Identify which cell holds the provided text, then report its [x, y] central coordinate. 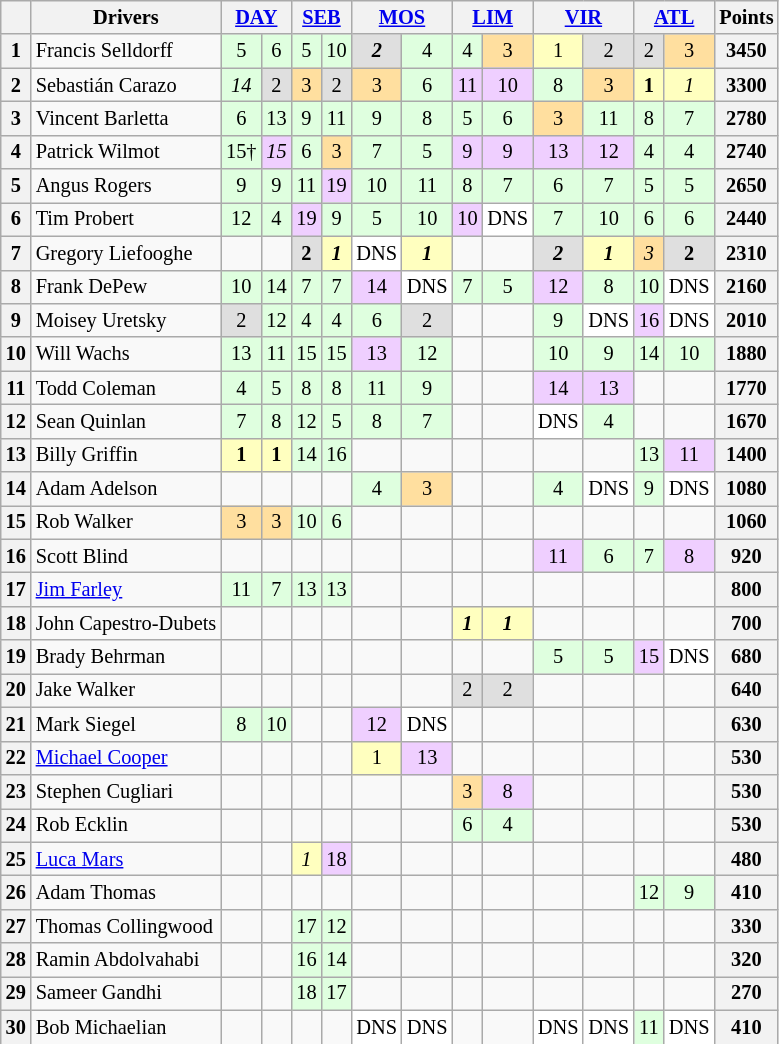
3300 [746, 85]
800 [746, 589]
15† [241, 152]
2650 [746, 186]
Mark Siegel [126, 724]
SEB [321, 17]
700 [746, 623]
320 [746, 960]
LIM [492, 17]
1770 [746, 388]
2160 [746, 287]
Will Wachs [126, 354]
Todd Coleman [126, 388]
920 [746, 556]
DAY [256, 17]
1670 [746, 421]
Jim Farley [126, 589]
Bob Michaelian [126, 1027]
Sean Quinlan [126, 421]
630 [746, 724]
2780 [746, 118]
25 [16, 859]
Points [746, 17]
29 [16, 993]
Tim Probert [126, 219]
21 [16, 724]
27 [16, 926]
Scott Blind [126, 556]
MOS [402, 17]
Frank DePew [126, 287]
2010 [746, 320]
30 [16, 1027]
Gregory Liefooghe [126, 253]
22 [16, 758]
2310 [746, 253]
28 [16, 960]
1400 [746, 455]
Brady Behrman [126, 657]
Sebastián Carazo [126, 85]
Michael Cooper [126, 758]
ATL [674, 17]
Ramin Abdolvahabi [126, 960]
Francis Selldorff [126, 51]
23 [16, 791]
3450 [746, 51]
680 [746, 657]
Luca Mars [126, 859]
Rob Ecklin [126, 825]
Drivers [126, 17]
Stephen Cugliari [126, 791]
1080 [746, 489]
1880 [746, 354]
480 [746, 859]
Moisey Uretsky [126, 320]
270 [746, 993]
640 [746, 690]
26 [16, 892]
John Capestro-Dubets [126, 623]
Adam Thomas [126, 892]
Billy Griffin [126, 455]
330 [746, 926]
Sameer Gandhi [126, 993]
2440 [746, 219]
Angus Rogers [126, 186]
VIR [584, 17]
Patrick Wilmot [126, 152]
Vincent Barletta [126, 118]
Rob Walker [126, 522]
Thomas Collingwood [126, 926]
24 [16, 825]
Adam Adelson [126, 489]
1060 [746, 522]
20 [16, 690]
2740 [746, 152]
Jake Walker [126, 690]
